Return [X, Y] of the center of cell containing provided text 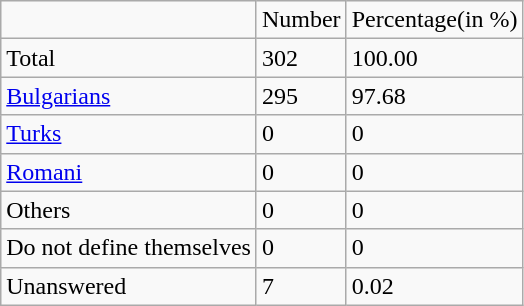
Percentage(in %) [434, 20]
Total [129, 58]
302 [301, 58]
0.02 [434, 286]
97.68 [434, 96]
7 [301, 286]
Do not define themselves [129, 248]
Unanswered [129, 286]
295 [301, 96]
Number [301, 20]
Romani [129, 172]
100.00 [434, 58]
Others [129, 210]
Bulgarians [129, 96]
Turks [129, 134]
